For the text-containing cell, return its midpoint in (x, y) coordinate format. 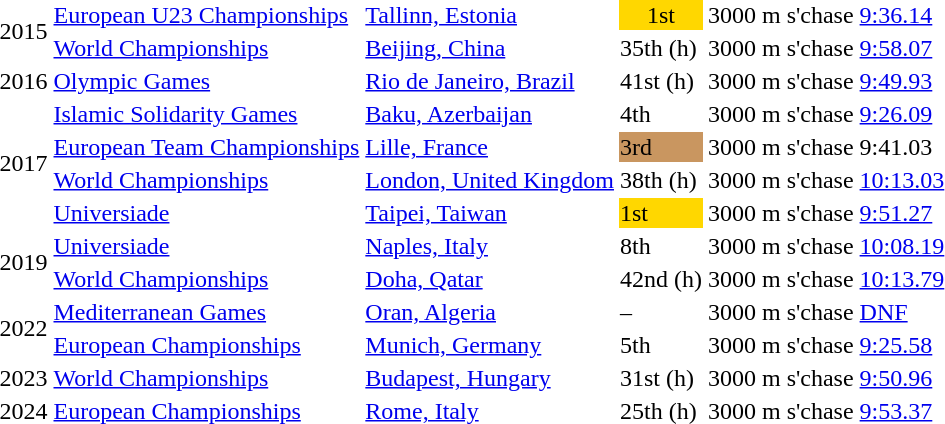
European U23 Championships (206, 15)
Budapest, Hungary (490, 378)
Lille, France (490, 147)
42nd (h) (660, 279)
Doha, Qatar (490, 279)
– (660, 312)
35th (h) (660, 48)
8th (660, 246)
Tallinn, Estonia (490, 15)
31st (h) (660, 378)
38th (h) (660, 180)
Taipei, Taiwan (490, 213)
European Championships (206, 345)
Oran, Algeria (490, 312)
Baku, Azerbaijan (490, 114)
5th (660, 345)
Munich, Germany (490, 345)
Islamic Solidarity Games (206, 114)
Mediterranean Games (206, 312)
European Team Championships (206, 147)
Olympic Games (206, 81)
Naples, Italy (490, 246)
41st (h) (660, 81)
London, United Kingdom (490, 180)
Beijing, China (490, 48)
3rd (660, 147)
4th (660, 114)
Rio de Janeiro, Brazil (490, 81)
